From the cell containing the given text, extract its center point as [x, y] coordinate. 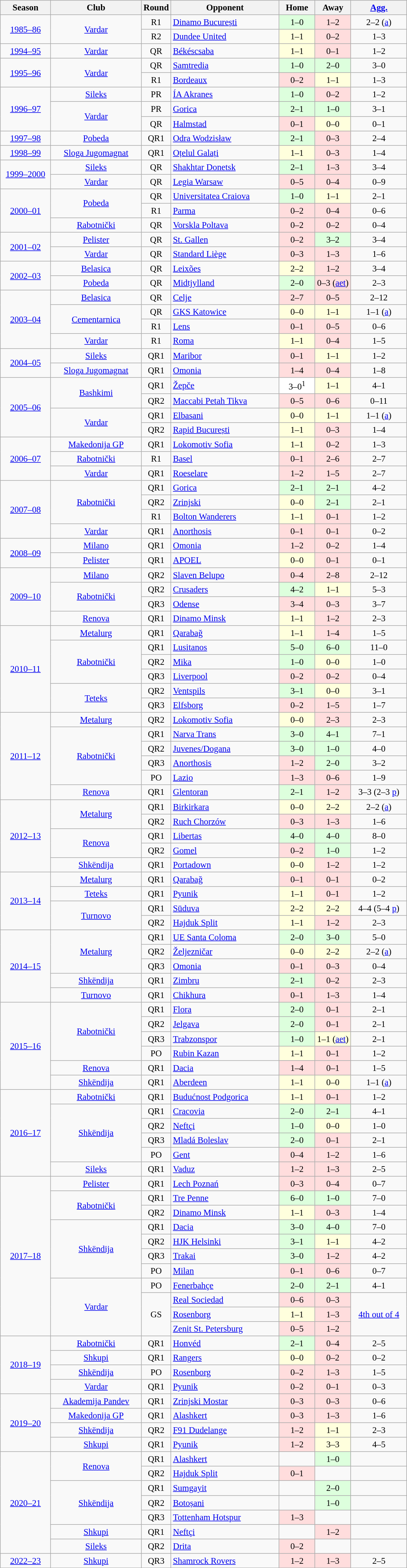
Standard Liège [225, 254]
Bordeaux [225, 80]
St. Gallen [225, 239]
1998–99 [25, 153]
Season [25, 8]
Zrinjski Mostar [225, 1401]
Flora [225, 1010]
Mladá Boleslav [225, 1140]
2022–23 [25, 1561]
Lens [225, 327]
Tre Penne [225, 1198]
5–3 [379, 589]
Vorskla Poltava [225, 225]
Narva Trans [225, 734]
ÍA Akranes [225, 94]
Elbasani [225, 415]
GKS Katowice [225, 312]
Dinamo București [225, 22]
Jelgava [225, 1024]
Round [156, 8]
Lusitanos [225, 647]
2020–21 [25, 1502]
Akademija Pandev [96, 1401]
Bolton Wanderers [225, 517]
Odra Wodzisław [225, 138]
Portadown [225, 865]
2–4 [379, 138]
1996–97 [25, 109]
3–7 [379, 604]
0–11 [379, 401]
Home [297, 8]
2–6 [333, 459]
1–1 (aet) [333, 1039]
Fenerbahçe [225, 1285]
Birkirkara [225, 807]
Zrinjski [225, 502]
Maribor [225, 356]
Glentoran [225, 792]
Liverpool [225, 676]
2013–14 [25, 901]
Mika [225, 662]
Elfsborg [225, 705]
Halmstad [225, 124]
3–3 [333, 1445]
Sumgayit [225, 1488]
Lazio [225, 778]
2008–09 [25, 553]
Rapid București [225, 430]
Zenit St. Petersburg [225, 1329]
Basel [225, 459]
11–0 [379, 647]
2018–19 [25, 1365]
Samtredia [225, 66]
Drita [225, 1546]
Club [96, 8]
Rangers [225, 1358]
Odense [225, 604]
Željezničar [225, 952]
Zimbru [225, 981]
Bashkimi [96, 393]
4–5 [379, 1445]
2–8 [333, 575]
Gomel [225, 850]
Ruch Chorzów [225, 821]
Trakai [225, 1256]
Aberdeen [225, 1082]
Budućnost Podgorica [225, 1097]
0–9 [379, 182]
1997–98 [25, 138]
UE Santa Coloma [225, 937]
2000–01 [25, 211]
2012–13 [25, 836]
1–7 [379, 705]
Shakhtar Donetsk [225, 167]
8–0 [379, 836]
Honvéd [225, 1343]
2002–03 [25, 276]
GS [156, 1314]
2003–04 [25, 319]
R2 [156, 37]
2006–07 [25, 459]
Slaven Belupo [225, 575]
2016–17 [25, 1133]
Legia Warsaw [225, 182]
Békéscsaba [225, 51]
Midtjylland [225, 283]
APOEL [225, 560]
3–3 (2–3 p) [379, 792]
2005–06 [25, 407]
4th out of 4 [379, 1314]
1985–86 [25, 29]
Botoșani [225, 1503]
Cementarnica [96, 319]
2004–05 [25, 362]
7–1 [379, 734]
1999–2000 [25, 174]
Universitatea Craiova [225, 196]
Milan [225, 1271]
2010–11 [25, 669]
Real Sociedad [225, 1300]
2001–02 [25, 247]
Chikhura [225, 995]
1–9 [379, 778]
2011–12 [25, 756]
1994–95 [25, 51]
Dundee United [225, 37]
Parma [225, 211]
Crusaders [225, 589]
4–4 (5–4 p) [379, 908]
Vaduz [225, 1169]
2009–10 [25, 597]
Sūduva [225, 908]
2014–15 [25, 966]
Roeselare [225, 474]
Roma [225, 341]
1–8 [379, 370]
Tottenham Hotspur [225, 1517]
Ventspils [225, 691]
Away [333, 8]
0–3 (aet) [333, 283]
Oțelul Galați [225, 153]
1995–96 [25, 72]
Rubin Kazan [225, 1053]
F91 Dudelange [225, 1430]
Cracovia [225, 1111]
Gent [225, 1155]
Libertas [225, 836]
Shamrock Rovers [225, 1561]
3–01 [297, 385]
HJK Helsinki [225, 1242]
Maccabi Petah Tikva [225, 401]
Leixões [225, 269]
Agg. [379, 8]
Žepče [225, 385]
2019–20 [25, 1423]
Opponent [225, 8]
Trabzonspor [225, 1039]
2017–18 [25, 1256]
Lech Poznań [225, 1184]
Celje [225, 298]
Juvenes/Dogana [225, 749]
2007–08 [25, 509]
2015–16 [25, 1046]
